Capture the cell that displays the provided text and extract its [X, Y] central coordinate. 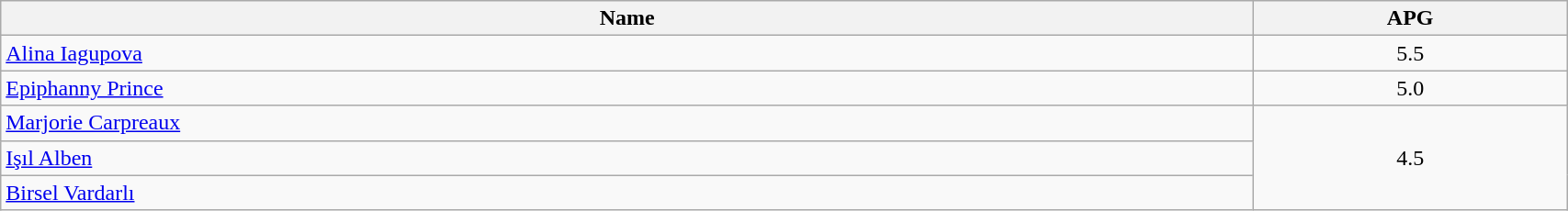
5.0 [1411, 88]
Işıl Alben [627, 158]
Epiphanny Prince [627, 88]
Alina Iagupova [627, 53]
5.5 [1411, 53]
4.5 [1411, 158]
Birsel Vardarlı [627, 193]
Marjorie Carpreaux [627, 123]
Name [627, 18]
APG [1411, 18]
